Return [X, Y] of the center of cell containing provided text 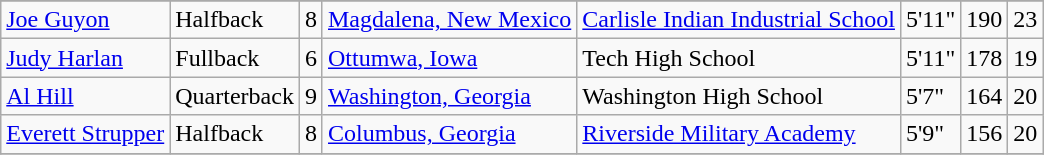
Ottumwa, Iowa [449, 58]
5'7" [930, 96]
23 [1026, 20]
19 [1026, 58]
178 [984, 58]
156 [984, 134]
Columbus, Georgia [449, 134]
190 [984, 20]
6 [310, 58]
Washington High School [739, 96]
Quarterback [235, 96]
Everett Strupper [86, 134]
9 [310, 96]
5'9" [930, 134]
Washington, Georgia [449, 96]
Fullback [235, 58]
Tech High School [739, 58]
Carlisle Indian Industrial School [739, 20]
Joe Guyon [86, 20]
Magdalena, New Mexico [449, 20]
Al Hill [86, 96]
Riverside Military Academy [739, 134]
Judy Harlan [86, 58]
164 [984, 96]
